Search for the cell housing the specified text and yield its (x, y) center coordinate. 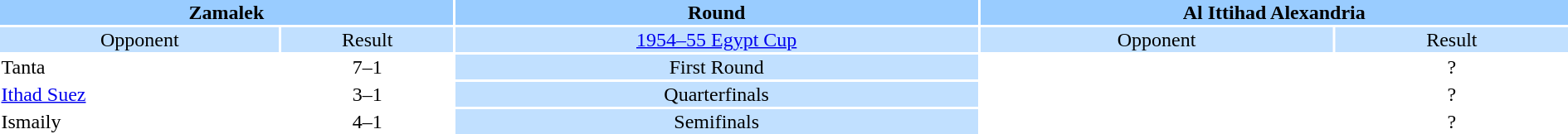
First Round (717, 67)
Ismaily (139, 122)
3–1 (368, 94)
Ithad Suez (139, 94)
Quarterfinals (717, 94)
Tanta (139, 67)
Al Ittihad Alexandria (1274, 12)
Semifinals (717, 122)
7–1 (368, 67)
Round (717, 12)
4–1 (368, 122)
1954–55 Egypt Cup (717, 40)
Zamalek (226, 12)
